Search for the cell housing the specified text and yield its (x, y) center coordinate. 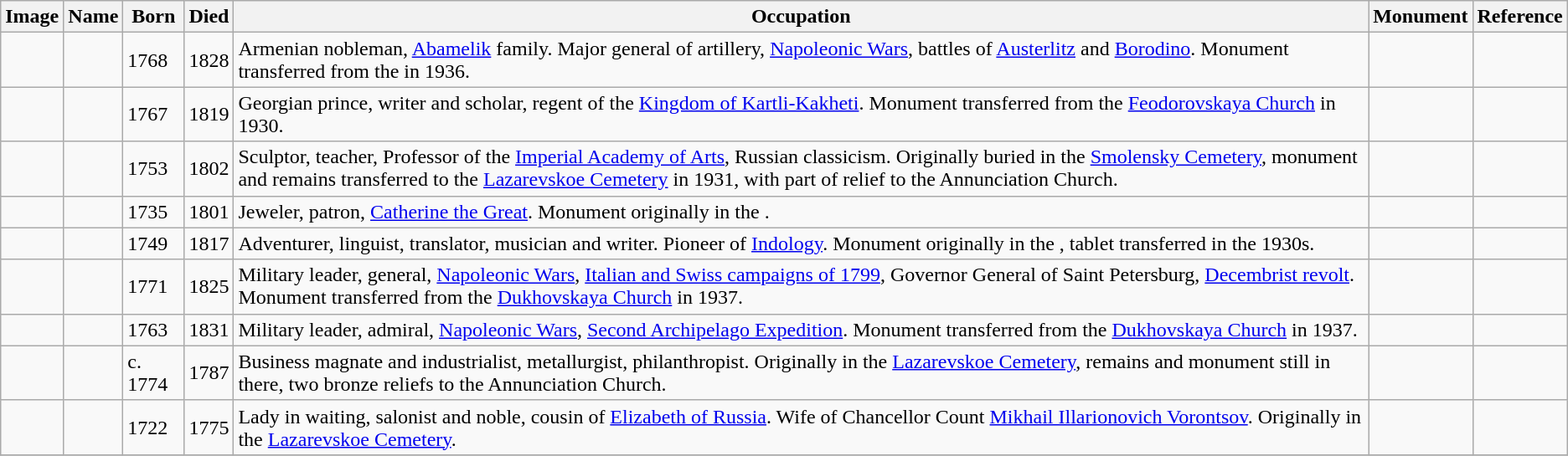
1722 (154, 427)
Name (94, 17)
1775 (209, 427)
Died (209, 17)
1767 (154, 114)
1735 (154, 212)
Jeweler, patron, Catherine the Great. Monument originally in the . (801, 212)
Monument (1421, 17)
1828 (209, 60)
1819 (209, 114)
Adventurer, linguist, translator, musician and writer. Pioneer of Indology. Monument originally in the , tablet transferred in the 1930s. (801, 243)
c. 1774 (154, 373)
1817 (209, 243)
Image (32, 17)
1753 (154, 169)
Military leader, admiral, Napoleonic Wars, Second Archipelago Expedition. Monument transferred from the Dukhovskaya Church in 1937. (801, 330)
1787 (209, 373)
Occupation (801, 17)
Born (154, 17)
1763 (154, 330)
1749 (154, 243)
1768 (154, 60)
1825 (209, 286)
1802 (209, 169)
1831 (209, 330)
Georgian prince, writer and scholar, regent of the Kingdom of Kartli-Kakheti. Monument transferred from the Feodorovskaya Church in 1930. (801, 114)
Reference (1519, 17)
1771 (154, 286)
1801 (209, 212)
